Identify which cell holds the provided text, then report its [X, Y] central coordinate. 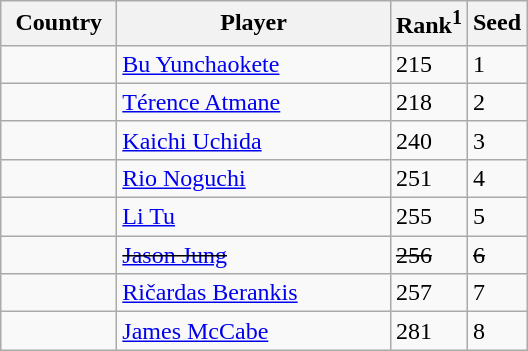
Jason Jung [254, 255]
Bu Yunchaokete [254, 64]
6 [496, 255]
James McCabe [254, 331]
2 [496, 102]
255 [428, 217]
Li Tu [254, 217]
Kaichi Uchida [254, 140]
218 [428, 102]
251 [428, 178]
4 [496, 178]
5 [496, 217]
Seed [496, 24]
Player [254, 24]
257 [428, 293]
Térence Atmane [254, 102]
3 [496, 140]
8 [496, 331]
7 [496, 293]
256 [428, 255]
Rio Noguchi [254, 178]
1 [496, 64]
281 [428, 331]
240 [428, 140]
Rank1 [428, 24]
Country [59, 24]
215 [428, 64]
Ričardas Berankis [254, 293]
